Determine the [X, Y] coordinate at the center of the cell enclosing the given text.  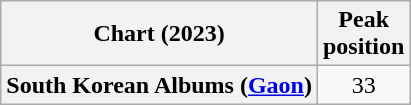
Chart (2023) [160, 34]
33 [363, 85]
Peakposition [363, 34]
South Korean Albums (Gaon) [160, 85]
